Determine the [x, y] coordinate at the center of the cell enclosing the given text.  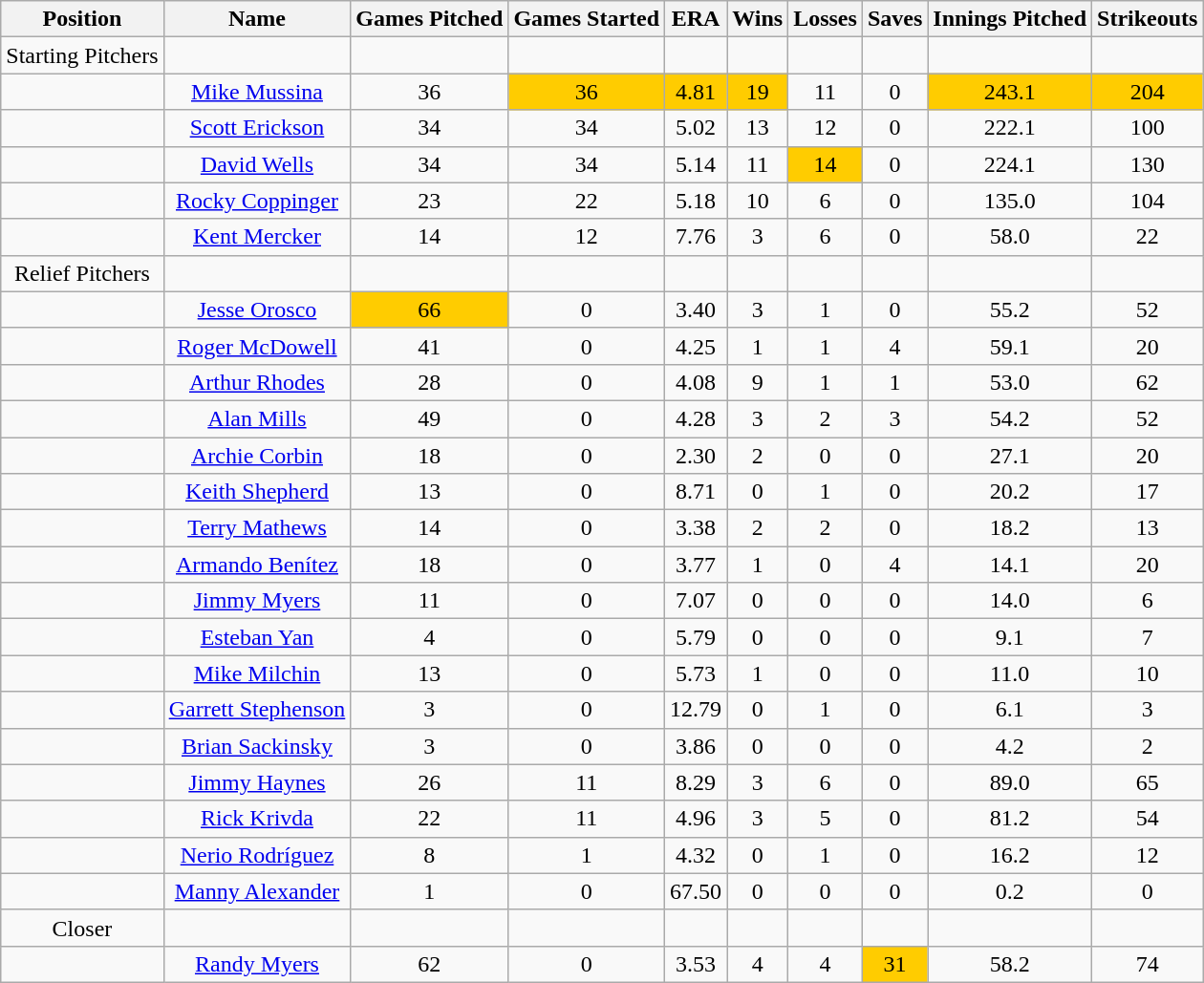
17 [1148, 492]
4.2 [1010, 746]
55.2 [1010, 310]
4.25 [696, 346]
135.0 [1010, 201]
28 [430, 382]
204 [1148, 92]
41 [430, 346]
8.29 [696, 782]
Rocky Coppinger [257, 201]
9 [758, 382]
4.08 [696, 382]
59.1 [1010, 346]
3.38 [696, 528]
18.2 [1010, 528]
89.0 [1010, 782]
Manny Alexander [257, 891]
2.30 [696, 456]
130 [1148, 164]
Keith Shepherd [257, 492]
Nerio Rodríguez [257, 855]
23 [430, 201]
14.0 [1010, 601]
Archie Corbin [257, 456]
Alan Mills [257, 418]
Mike Mussina [257, 92]
14.1 [1010, 565]
Jimmy Haynes [257, 782]
19 [758, 92]
4.81 [696, 92]
3.77 [696, 565]
Scott Erickson [257, 128]
Losses [826, 19]
67.50 [696, 891]
54 [1148, 819]
Games Started [587, 19]
Garrett Stephenson [257, 710]
Randy Myers [257, 964]
Jimmy Myers [257, 601]
5.18 [696, 201]
100 [1148, 128]
4.96 [696, 819]
8 [430, 855]
Roger McDowell [257, 346]
Games Pitched [430, 19]
Arthur Rhodes [257, 382]
5.73 [696, 673]
58.0 [1010, 237]
7.76 [696, 237]
Armando Benítez [257, 565]
Innings Pitched [1010, 19]
224.1 [1010, 164]
27.1 [1010, 456]
7 [1148, 637]
David Wells [257, 164]
243.1 [1010, 92]
16.2 [1010, 855]
49 [430, 418]
ERA [696, 19]
Closer [82, 928]
4.28 [696, 418]
53.0 [1010, 382]
20.2 [1010, 492]
31 [894, 964]
3.40 [696, 310]
4.32 [696, 855]
Name [257, 19]
6.1 [1010, 710]
5.79 [696, 637]
3.53 [696, 964]
Kent Mercker [257, 237]
8.71 [696, 492]
Strikeouts [1148, 19]
11.0 [1010, 673]
Saves [894, 19]
0.2 [1010, 891]
222.1 [1010, 128]
Terry Mathews [257, 528]
7.07 [696, 601]
Esteban Yan [257, 637]
26 [430, 782]
65 [1148, 782]
Starting Pitchers [82, 55]
81.2 [1010, 819]
5.14 [696, 164]
Jesse Orosco [257, 310]
5.02 [696, 128]
3.86 [696, 746]
Brian Sackinsky [257, 746]
Wins [758, 19]
9.1 [1010, 637]
Mike Milchin [257, 673]
12.79 [696, 710]
54.2 [1010, 418]
74 [1148, 964]
104 [1148, 201]
Position [82, 19]
Rick Krivda [257, 819]
58.2 [1010, 964]
5 [826, 819]
66 [430, 310]
Relief Pitchers [82, 273]
